Provide the [x, y] coordinate of the cell's center where the given text is located.  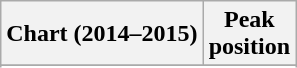
Chart (2014–2015) [102, 34]
Peakposition [249, 34]
